Search for the cell housing the specified text and yield its [X, Y] center coordinate. 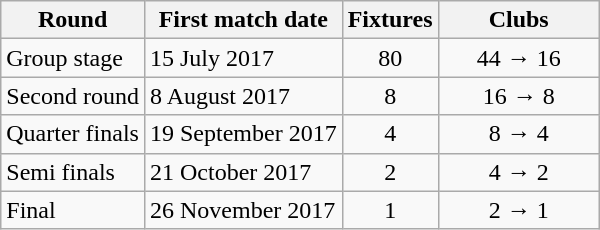
First match date [243, 20]
Fixtures [390, 20]
Semi finals [73, 172]
4 → 2 [518, 172]
Second round [73, 96]
8 [390, 96]
Round [73, 20]
1 [390, 210]
Final [73, 210]
2 → 1 [518, 210]
44 → 16 [518, 58]
Group stage [73, 58]
21 October 2017 [243, 172]
16 → 8 [518, 96]
4 [390, 134]
80 [390, 58]
8 August 2017 [243, 96]
15 July 2017 [243, 58]
26 November 2017 [243, 210]
Quarter finals [73, 134]
Clubs [518, 20]
19 September 2017 [243, 134]
8 → 4 [518, 134]
2 [390, 172]
